Capture the cell that displays the provided text and extract its [x, y] central coordinate. 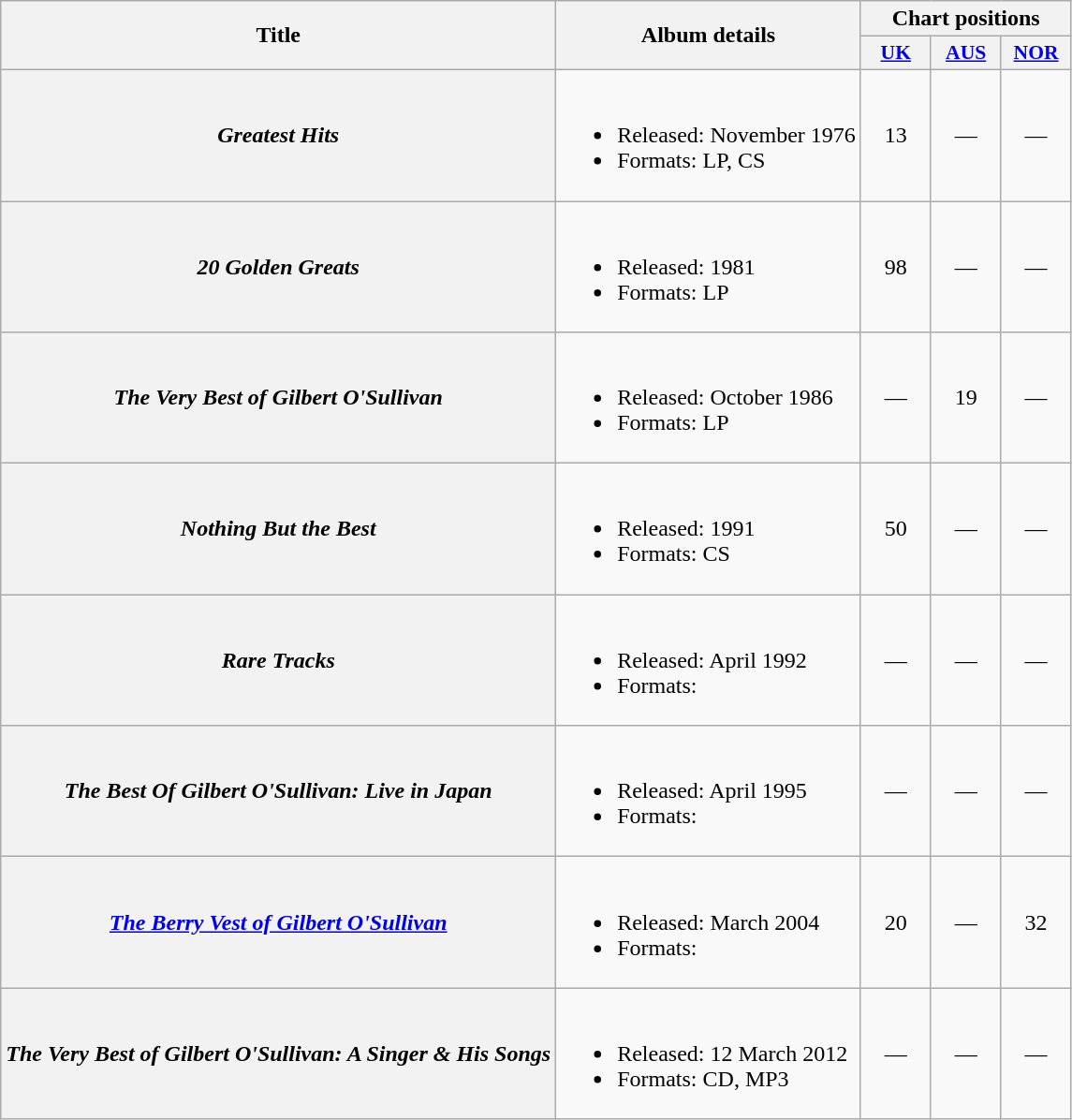
13 [895, 135]
32 [1035, 922]
Released: March 2004Formats: [709, 922]
19 [966, 398]
Released: April 1992Formats: [709, 660]
AUS [966, 53]
UK [895, 53]
Greatest Hits [279, 135]
Released: 12 March 2012Formats: CD, MP3 [709, 1054]
The Very Best of Gilbert O'Sullivan: A Singer & His Songs [279, 1054]
20 Golden Greats [279, 266]
Released: 1981Formats: LP [709, 266]
Rare Tracks [279, 660]
20 [895, 922]
Released: April 1995Formats: [709, 791]
98 [895, 266]
Released: 1991Formats: CS [709, 529]
Released: October 1986Formats: LP [709, 398]
Released: November 1976Formats: LP, CS [709, 135]
50 [895, 529]
NOR [1035, 53]
The Berry Vest of Gilbert O'Sullivan [279, 922]
The Best Of Gilbert O'Sullivan: Live in Japan [279, 791]
Album details [709, 36]
Nothing But the Best [279, 529]
Chart positions [966, 19]
The Very Best of Gilbert O'Sullivan [279, 398]
Title [279, 36]
